Search for the cell housing the specified text and yield its [x, y] center coordinate. 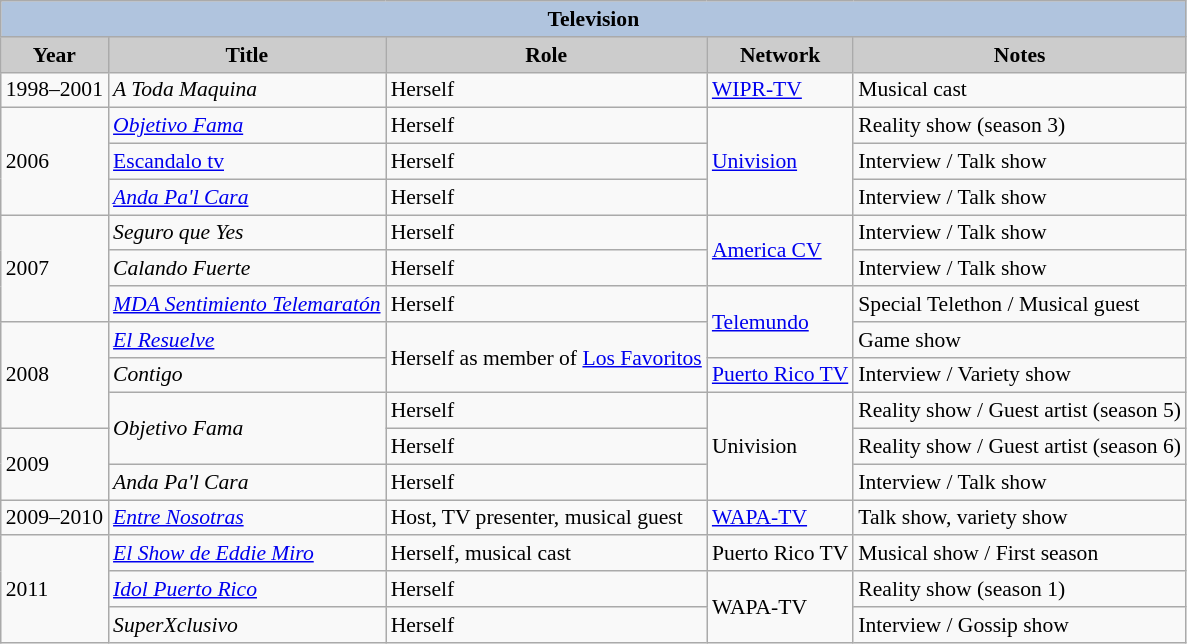
Telemundo [780, 322]
Calando Fuerte [247, 269]
Host, TV presenter, musical guest [546, 518]
Interview / Variety show [1020, 375]
Idol Puerto Rico [247, 589]
Reality show (season 3) [1020, 126]
Reality show (season 1) [1020, 589]
Special Telethon / Musical guest [1020, 304]
Herself as member of Los Favoritos [546, 358]
SuperXclusivo [247, 625]
El Show de Eddie Miro [247, 554]
Year [54, 55]
MDA Sentimiento Telemaratón [247, 304]
Notes [1020, 55]
Escandalo tv [247, 162]
Title [247, 55]
Herself, musical cast [546, 554]
El Resuelve [247, 340]
Musical cast [1020, 90]
A Toda Maquina [247, 90]
2011 [54, 590]
2009 [54, 464]
Reality show / Guest artist (season 5) [1020, 411]
Interview / Gossip show [1020, 625]
Musical show / First season [1020, 554]
Seguro que Yes [247, 233]
Reality show / Guest artist (season 6) [1020, 447]
2008 [54, 376]
Network [780, 55]
WIPR-TV [780, 90]
Talk show, variety show [1020, 518]
Game show [1020, 340]
Television [594, 19]
1998–2001 [54, 90]
Contigo [247, 375]
Entre Nosotras [247, 518]
America CV [780, 250]
Role [546, 55]
2006 [54, 162]
2009–2010 [54, 518]
2007 [54, 268]
